Capture the cell that displays the provided text and extract its (X, Y) central coordinate. 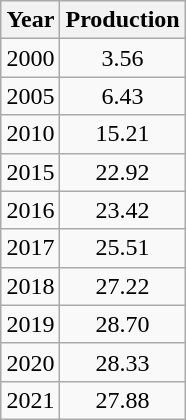
Year (30, 20)
2005 (30, 96)
2018 (30, 286)
25.51 (122, 248)
6.43 (122, 96)
28.33 (122, 362)
22.92 (122, 172)
Production (122, 20)
2017 (30, 248)
23.42 (122, 210)
3.56 (122, 58)
27.88 (122, 400)
2021 (30, 400)
2020 (30, 362)
2019 (30, 324)
2010 (30, 134)
15.21 (122, 134)
27.22 (122, 286)
2016 (30, 210)
28.70 (122, 324)
2000 (30, 58)
2015 (30, 172)
